Scan for the cell matching the given text and deliver its (x, y) coordinate at center. 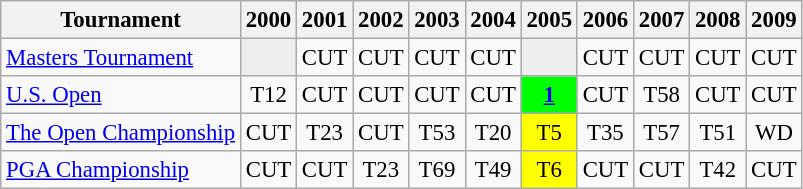
U.S. Open (121, 95)
T6 (549, 170)
2006 (605, 20)
2009 (774, 20)
T69 (437, 170)
T35 (605, 133)
WD (774, 133)
2000 (268, 20)
T42 (718, 170)
The Open Championship (121, 133)
2004 (493, 20)
T5 (549, 133)
T49 (493, 170)
T20 (493, 133)
2002 (381, 20)
2007 (661, 20)
T53 (437, 133)
T12 (268, 95)
PGA Championship (121, 170)
Masters Tournament (121, 58)
2008 (718, 20)
2005 (549, 20)
2003 (437, 20)
Tournament (121, 20)
T51 (718, 133)
1 (549, 95)
2001 (325, 20)
T57 (661, 133)
T58 (661, 95)
